Pinpoint the cell where the given text exists, returning its [X, Y] midpoint coordinate. 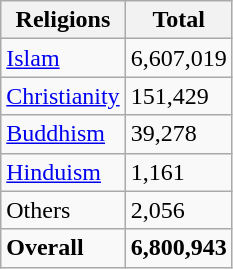
2,056 [178, 210]
39,278 [178, 134]
Buddhism [63, 134]
Religions [63, 20]
Others [63, 210]
Christianity [63, 96]
151,429 [178, 96]
6,607,019 [178, 58]
Islam [63, 58]
6,800,943 [178, 248]
1,161 [178, 172]
Overall [63, 248]
Hinduism [63, 172]
Total [178, 20]
